Return the [X, Y] coordinate for the center point of the cell that contains the specified text.  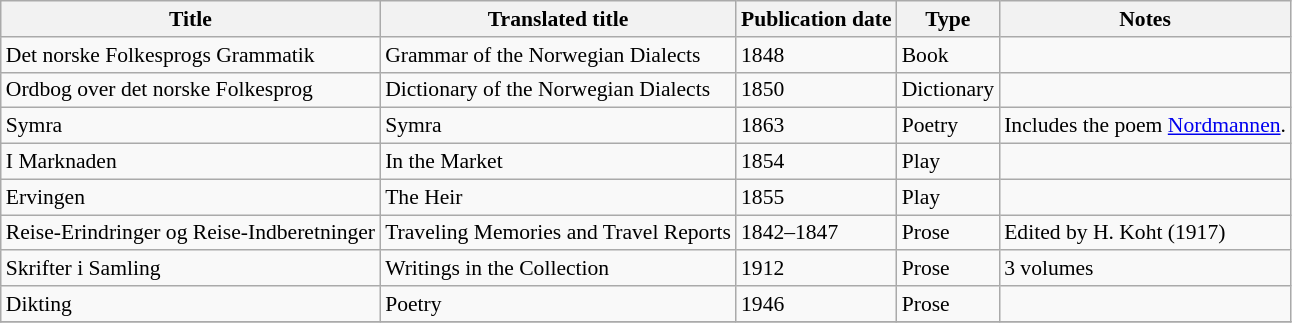
Dictionary [948, 90]
Ervingen [190, 197]
1848 [816, 55]
Translated title [558, 19]
Edited by H. Koht (1917) [1145, 233]
1863 [816, 126]
Grammar of the Norwegian Dialects [558, 55]
Type [948, 19]
1850 [816, 90]
I Marknaden [190, 162]
Dictionary of the Norwegian Dialects [558, 90]
Det norske Folkesprogs Grammatik [190, 55]
1855 [816, 197]
Ordbog over det norske Folkesprog [190, 90]
In the Market [558, 162]
Traveling Memories and Travel Reports [558, 233]
Includes the poem Nordmannen. [1145, 126]
Skrifter i Samling [190, 269]
Notes [1145, 19]
Title [190, 19]
1912 [816, 269]
1946 [816, 304]
1842–1847 [816, 233]
Book [948, 55]
The Heir [558, 197]
1854 [816, 162]
Reise-Erindringer og Reise-Indberetninger [190, 233]
Writings in the Collection [558, 269]
3 volumes [1145, 269]
Publication date [816, 19]
Dikting [190, 304]
